Scan for the cell matching the given text and deliver its [x, y] coordinate at center. 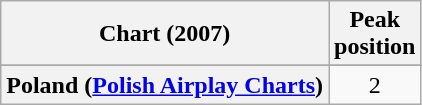
2 [375, 85]
Chart (2007) [165, 34]
Peakposition [375, 34]
Poland (Polish Airplay Charts) [165, 85]
